Detect which cell encompasses the target text, then output its (x, y) center coordinate. 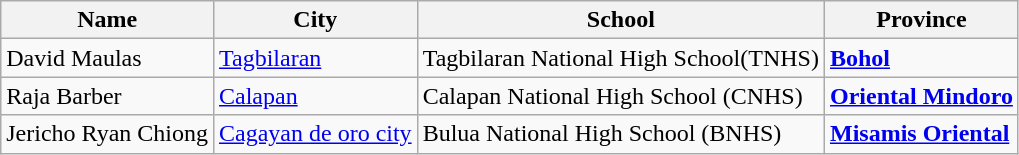
Tagbilaran (315, 58)
Jericho Ryan Chiong (108, 134)
Bulua National High School (BNHS) (620, 134)
School (620, 20)
Calapan (315, 96)
Misamis Oriental (921, 134)
Tagbilaran National High School(TNHS) (620, 58)
David Maulas (108, 58)
Cagayan de oro city (315, 134)
Raja Barber (108, 96)
Province (921, 20)
Calapan National High School (CNHS) (620, 96)
Name (108, 20)
City (315, 20)
Oriental Mindoro (921, 96)
Bohol (921, 58)
